Output the [x, y] coordinate of the center of the cell containing the given text.  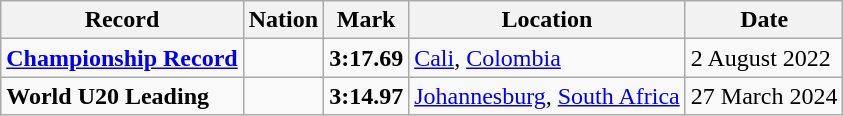
27 March 2024 [764, 96]
Record [122, 20]
Cali, Colombia [548, 58]
Location [548, 20]
Nation [283, 20]
3:17.69 [366, 58]
2 August 2022 [764, 58]
World U20 Leading [122, 96]
Date [764, 20]
Mark [366, 20]
3:14.97 [366, 96]
Johannesburg, South Africa [548, 96]
Championship Record [122, 58]
